Search for the cell housing the specified text and yield its [x, y] center coordinate. 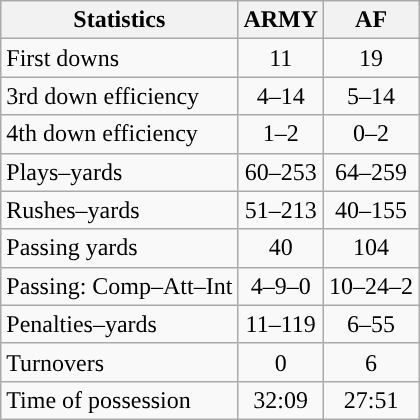
40 [281, 248]
4th down efficiency [120, 134]
104 [372, 248]
Penalties–yards [120, 324]
6–55 [372, 324]
60–253 [281, 172]
Time of possession [120, 400]
Rushes–yards [120, 210]
4–9–0 [281, 286]
4–14 [281, 96]
Statistics [120, 20]
19 [372, 58]
ARMY [281, 20]
64–259 [372, 172]
AF [372, 20]
6 [372, 362]
3rd down efficiency [120, 96]
Turnovers [120, 362]
51–213 [281, 210]
5–14 [372, 96]
Passing yards [120, 248]
11–119 [281, 324]
11 [281, 58]
10–24–2 [372, 286]
27:51 [372, 400]
32:09 [281, 400]
0 [281, 362]
1–2 [281, 134]
40–155 [372, 210]
0–2 [372, 134]
First downs [120, 58]
Plays–yards [120, 172]
Passing: Comp–Att–Int [120, 286]
